Locate the cell with the specified text and output its (x, y) center coordinate. 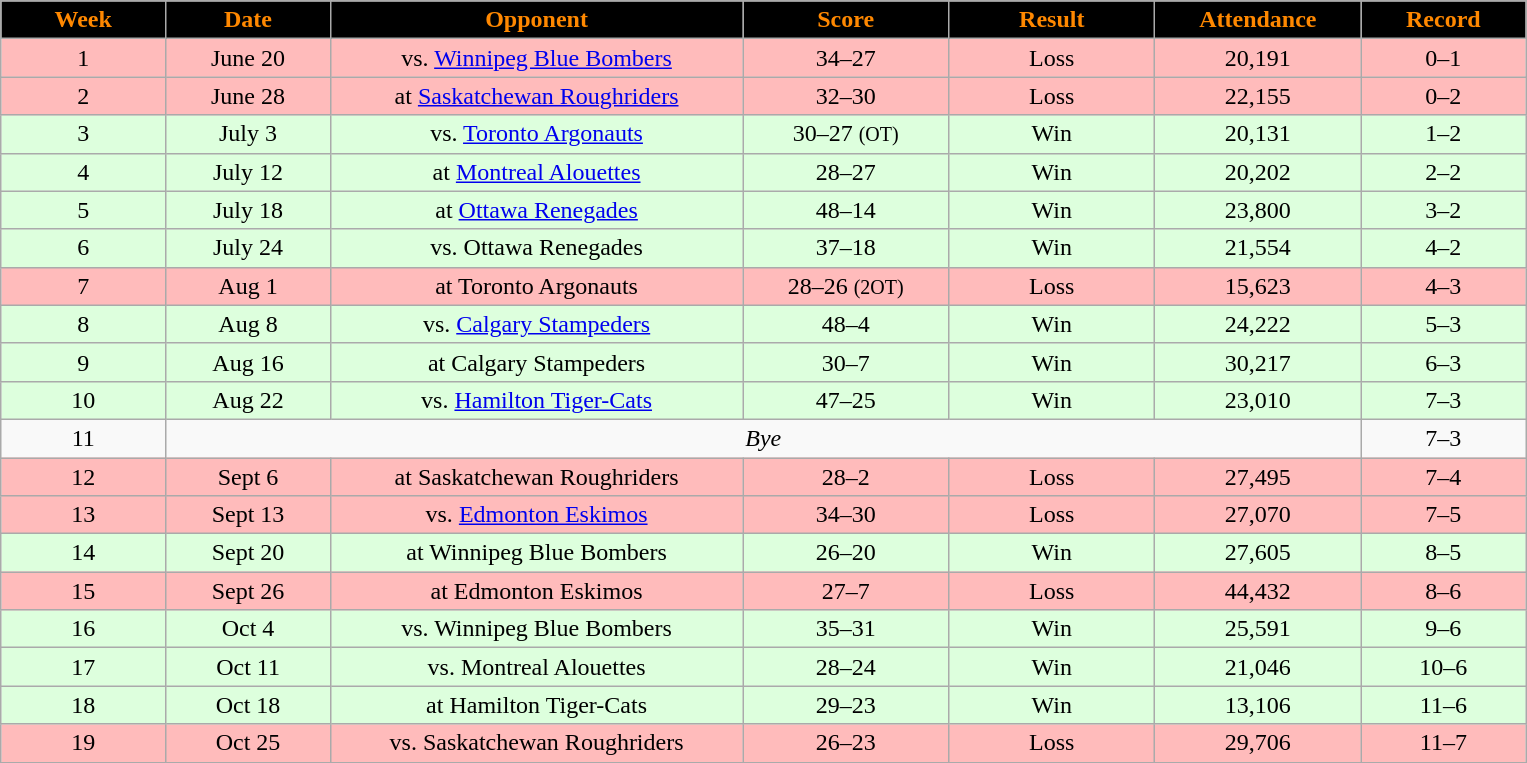
at Ottawa Renegades (536, 210)
2–2 (1444, 172)
13,106 (1258, 705)
7 (84, 286)
June 28 (248, 96)
12 (84, 477)
Aug 16 (248, 362)
11 (84, 438)
Attendance (1258, 20)
48–4 (846, 324)
vs. Saskatchewan Roughriders (536, 743)
30,217 (1258, 362)
0–1 (1444, 58)
Date (248, 20)
7–5 (1444, 515)
30–7 (846, 362)
23,010 (1258, 400)
26–23 (846, 743)
10 (84, 400)
Sept 26 (248, 591)
11–7 (1444, 743)
at Winnipeg Blue Bombers (536, 553)
5–3 (1444, 324)
vs. Hamilton Tiger-Cats (536, 400)
28–26 (2OT) (846, 286)
Sept 6 (248, 477)
21,554 (1258, 248)
vs. Montreal Alouettes (536, 667)
1–2 (1444, 134)
17 (84, 667)
7–4 (1444, 477)
Bye (764, 438)
Oct 11 (248, 667)
30–27 (OT) (846, 134)
Oct 4 (248, 629)
at Toronto Argonauts (536, 286)
Aug 8 (248, 324)
Sept 13 (248, 515)
19 (84, 743)
6–3 (1444, 362)
vs. Edmonton Eskimos (536, 515)
8–6 (1444, 591)
4 (84, 172)
July 24 (248, 248)
23,800 (1258, 210)
4–3 (1444, 286)
Oct 25 (248, 743)
29–23 (846, 705)
15 (84, 591)
15,623 (1258, 286)
13 (84, 515)
16 (84, 629)
28–24 (846, 667)
Aug 22 (248, 400)
20,202 (1258, 172)
26–20 (846, 553)
8 (84, 324)
Oct 18 (248, 705)
34–27 (846, 58)
at Montreal Alouettes (536, 172)
vs. Calgary Stampeders (536, 324)
4–2 (1444, 248)
28–27 (846, 172)
vs. Ottawa Renegades (536, 248)
9 (84, 362)
vs. Toronto Argonauts (536, 134)
29,706 (1258, 743)
20,191 (1258, 58)
34–30 (846, 515)
July 12 (248, 172)
July 3 (248, 134)
3–2 (1444, 210)
at Hamilton Tiger-Cats (536, 705)
9–6 (1444, 629)
Result (1052, 20)
8–5 (1444, 553)
25,591 (1258, 629)
14 (84, 553)
at Edmonton Eskimos (536, 591)
28–2 (846, 477)
3 (84, 134)
47–25 (846, 400)
Week (84, 20)
Sept 20 (248, 553)
July 18 (248, 210)
5 (84, 210)
22,155 (1258, 96)
18 (84, 705)
Record (1444, 20)
0–2 (1444, 96)
27,070 (1258, 515)
37–18 (846, 248)
2 (84, 96)
6 (84, 248)
Opponent (536, 20)
21,046 (1258, 667)
27,495 (1258, 477)
Score (846, 20)
11–6 (1444, 705)
June 20 (248, 58)
10–6 (1444, 667)
32–30 (846, 96)
1 (84, 58)
44,432 (1258, 591)
at Calgary Stampeders (536, 362)
35–31 (846, 629)
27,605 (1258, 553)
24,222 (1258, 324)
Aug 1 (248, 286)
20,131 (1258, 134)
27–7 (846, 591)
48–14 (846, 210)
